From the cell containing the given text, extract its center point as (x, y) coordinate. 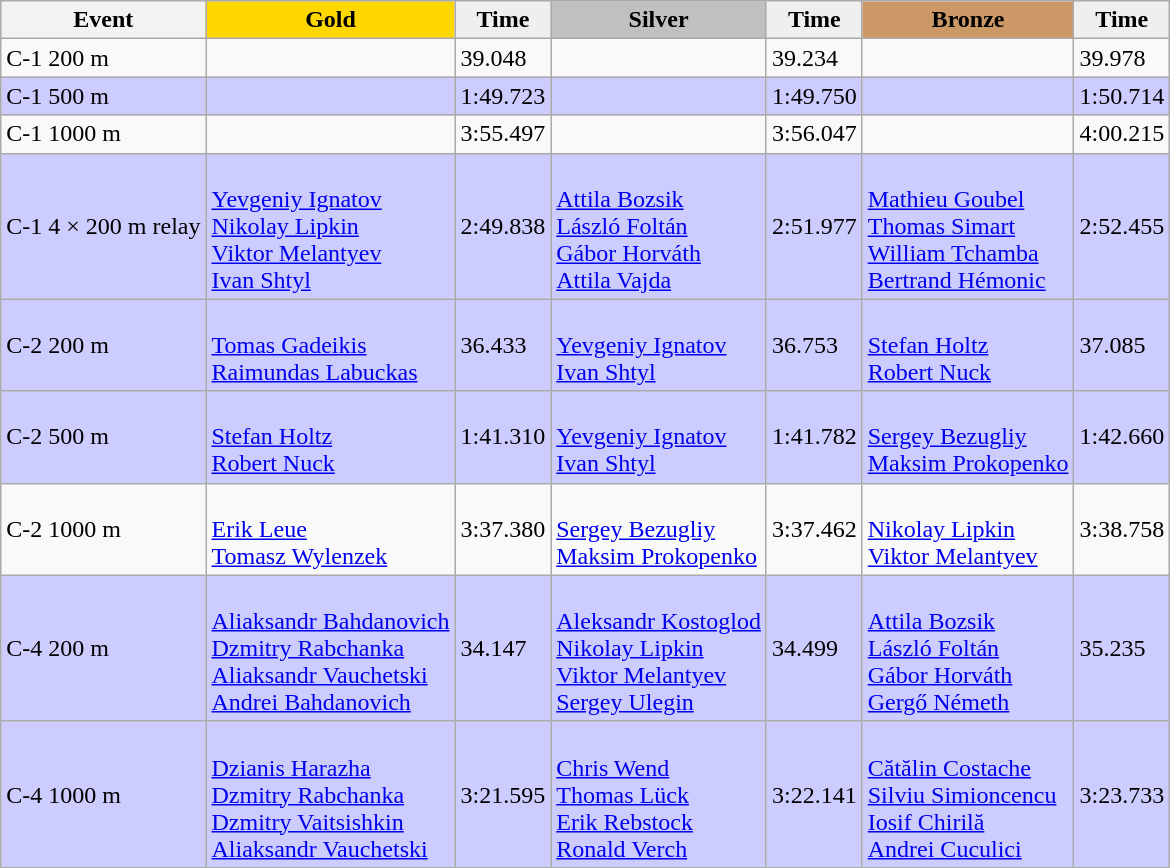
39.978 (1122, 58)
Bronze (968, 20)
Gold (330, 20)
Attila BozsikLászló FoltánGábor HorváthGergő Németh (968, 648)
C-2 200 m (104, 345)
C-4 1000 m (104, 794)
3:21.595 (503, 794)
Erik LeueTomasz Wylenzek (330, 529)
C-2 1000 m (104, 529)
1:49.750 (814, 96)
39.048 (503, 58)
Aliaksandr BahdanovichDzmitry RabchankaAliaksandr VauchetskiAndrei Bahdanovich (330, 648)
35.235 (1122, 648)
C-1 1000 m (104, 134)
1:50.714 (1122, 96)
C-1 200 m (104, 58)
3:23.733 (1122, 794)
C-1 500 m (104, 96)
3:55.497 (503, 134)
Dzianis HarazhaDzmitry RabchankaDzmitry VaitsishkinAliaksandr Vauchetski (330, 794)
3:37.462 (814, 529)
Attila BozsikLászló FoltánGábor HorváthAttila Vajda (659, 226)
1:41.310 (503, 437)
4:00.215 (1122, 134)
34.147 (503, 648)
3:22.141 (814, 794)
3:56.047 (814, 134)
36.753 (814, 345)
Yevgeniy IgnatovNikolay LipkinViktor MelantyevIvan Shtyl (330, 226)
2:52.455 (1122, 226)
34.499 (814, 648)
1:42.660 (1122, 437)
Tomas GadeikisRaimundas Labuckas (330, 345)
Silver (659, 20)
1:49.723 (503, 96)
3:37.380 (503, 529)
3:38.758 (1122, 529)
C-2 500 m (104, 437)
Chris WendThomas LückErik RebstockRonald Verch (659, 794)
2:51.977 (814, 226)
Cătălin CostacheSilviu SimioncencuIosif ChirilăAndrei Cuculici (968, 794)
39.234 (814, 58)
Nikolay LipkinViktor Melantyev (968, 529)
36.433 (503, 345)
37.085 (1122, 345)
2:49.838 (503, 226)
1:41.782 (814, 437)
C-4 200 m (104, 648)
Mathieu GoubelThomas SimartWilliam TchambaBertrand Hémonic (968, 226)
C-1 4 × 200 m relay (104, 226)
Event (104, 20)
Aleksandr KostoglodNikolay LipkinViktor MelantyevSergey Ulegin (659, 648)
